Search for the cell housing the specified text and yield its [x, y] center coordinate. 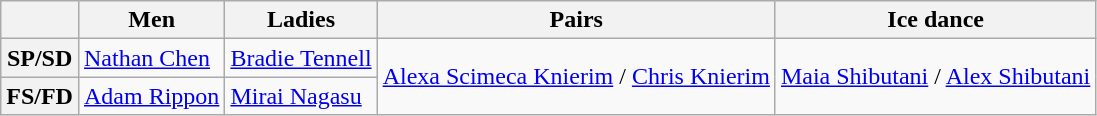
Alexa Scimeca Knierim / Chris Knierim [576, 77]
FS/FD [40, 96]
Mirai Nagasu [301, 96]
Men [151, 20]
Nathan Chen [151, 58]
Adam Rippon [151, 96]
SP/SD [40, 58]
Maia Shibutani / Alex Shibutani [935, 77]
Pairs [576, 20]
Bradie Tennell [301, 58]
Ladies [301, 20]
Ice dance [935, 20]
